For the text-containing cell, return its midpoint in [X, Y] coordinate format. 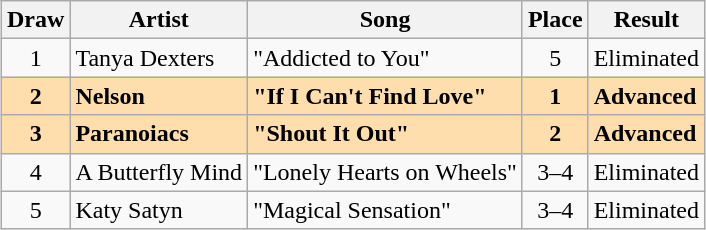
3 [36, 134]
Artist [159, 20]
Katy Satyn [159, 210]
"Addicted to You" [386, 58]
Place [555, 20]
"Magical Sensation" [386, 210]
4 [36, 172]
"Shout It Out" [386, 134]
Song [386, 20]
Result [646, 20]
Nelson [159, 96]
"If I Can't Find Love" [386, 96]
Paranoiacs [159, 134]
A Butterfly Mind [159, 172]
Draw [36, 20]
Tanya Dexters [159, 58]
"Lonely Hearts on Wheels" [386, 172]
